Identify which cell holds the provided text, then report its [x, y] central coordinate. 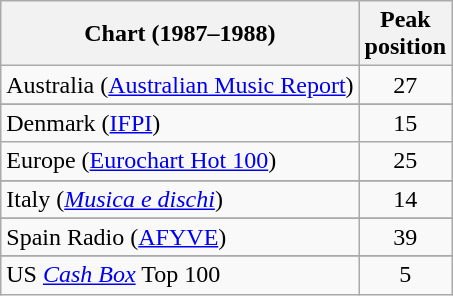
Chart (1987–1988) [180, 34]
Australia (Australian Music Report) [180, 85]
Europe (Eurochart Hot 100) [180, 161]
39 [405, 237]
Spain Radio (AFYVE) [180, 237]
Peakposition [405, 34]
27 [405, 85]
US Cash Box Top 100 [180, 275]
Denmark (IFPI) [180, 123]
5 [405, 275]
14 [405, 199]
Italy (Musica e dischi) [180, 199]
15 [405, 123]
25 [405, 161]
